Provide the (x, y) coordinate of the cell's center where the given text is located.  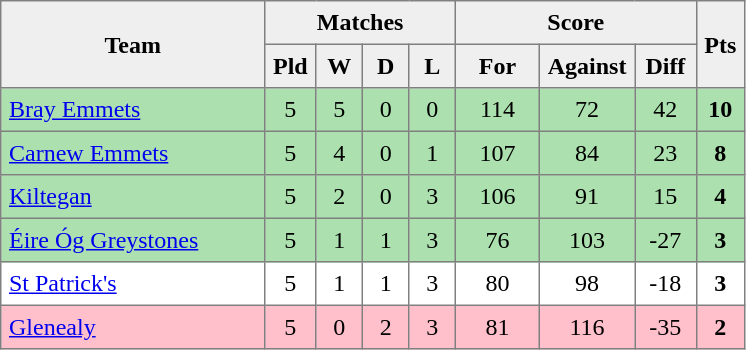
106 (497, 197)
Bray Emmets (133, 110)
W (339, 66)
D (385, 66)
Team (133, 44)
Éire Óg Greystones (133, 240)
10 (720, 110)
80 (497, 284)
103 (586, 240)
Kiltegan (133, 197)
L (432, 66)
72 (586, 110)
-18 (666, 284)
Against (586, 66)
Diff (666, 66)
42 (666, 110)
107 (497, 153)
23 (666, 153)
91 (586, 197)
114 (497, 110)
Pld (290, 66)
81 (497, 327)
Score (576, 23)
76 (497, 240)
15 (666, 197)
Glenealy (133, 327)
St Patrick's (133, 284)
98 (586, 284)
84 (586, 153)
-27 (666, 240)
116 (586, 327)
Matches (360, 23)
8 (720, 153)
For (497, 66)
Carnew Emmets (133, 153)
Pts (720, 44)
-35 (666, 327)
